Return (X, Y) of the center of cell containing provided text 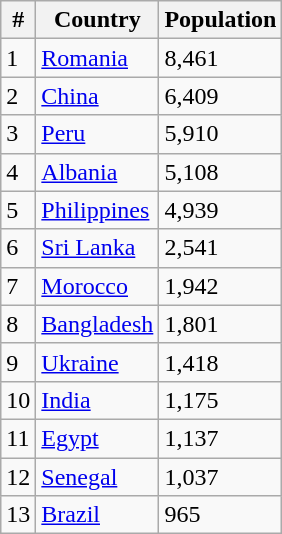
1,175 (220, 400)
# (18, 20)
1,942 (220, 286)
Population (220, 20)
India (98, 400)
5,108 (220, 172)
2 (18, 96)
7 (18, 286)
Peru (98, 134)
9 (18, 362)
Egypt (98, 438)
4 (18, 172)
Romania (98, 58)
13 (18, 515)
Morocco (98, 286)
Brazil (98, 515)
1,801 (220, 324)
1,037 (220, 477)
10 (18, 400)
6,409 (220, 96)
1,418 (220, 362)
Country (98, 20)
China (98, 96)
4,939 (220, 210)
5 (18, 210)
6 (18, 248)
2,541 (220, 248)
8 (18, 324)
Ukraine (98, 362)
Philippines (98, 210)
Senegal (98, 477)
12 (18, 477)
1 (18, 58)
965 (220, 515)
11 (18, 438)
Bangladesh (98, 324)
3 (18, 134)
5,910 (220, 134)
1,137 (220, 438)
Sri Lanka (98, 248)
Albania (98, 172)
8,461 (220, 58)
